Search for the cell housing the specified text and yield its [x, y] center coordinate. 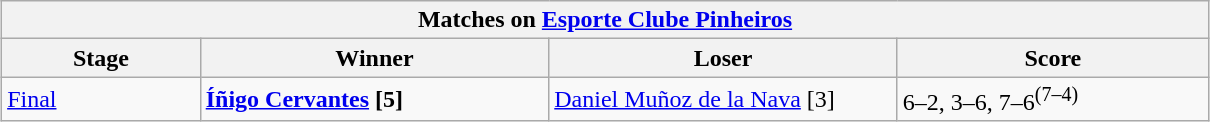
Matches on Esporte Clube Pinheiros [606, 20]
Winner [374, 58]
6–2, 3–6, 7–6(7–4) [1052, 100]
Stage [102, 58]
Final [102, 100]
Score [1052, 58]
Daniel Muñoz de la Nava [3] [724, 100]
Loser [724, 58]
Íñigo Cervantes [5] [374, 100]
